Detect which cell encompasses the target text, then output its [X, Y] center coordinate. 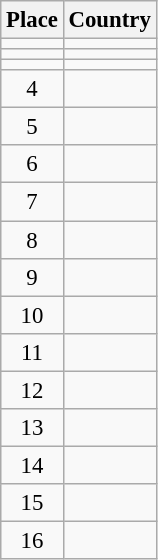
14 [32, 465]
16 [32, 540]
5 [32, 127]
Country [110, 20]
13 [32, 428]
Place [32, 20]
10 [32, 315]
7 [32, 202]
6 [32, 165]
4 [32, 89]
11 [32, 352]
12 [32, 390]
15 [32, 503]
9 [32, 277]
8 [32, 240]
